Detect which cell encompasses the target text, then output its [X, Y] center coordinate. 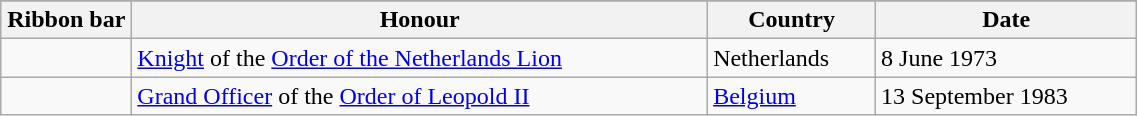
Honour [420, 20]
Ribbon bar [66, 20]
Knight of the Order of the Netherlands Lion [420, 58]
Grand Officer of the Order of Leopold II [420, 96]
8 June 1973 [1006, 58]
Country [792, 20]
Netherlands [792, 58]
Belgium [792, 96]
13 September 1983 [1006, 96]
Date [1006, 20]
